From the cell containing the given text, extract its center point as [X, Y] coordinate. 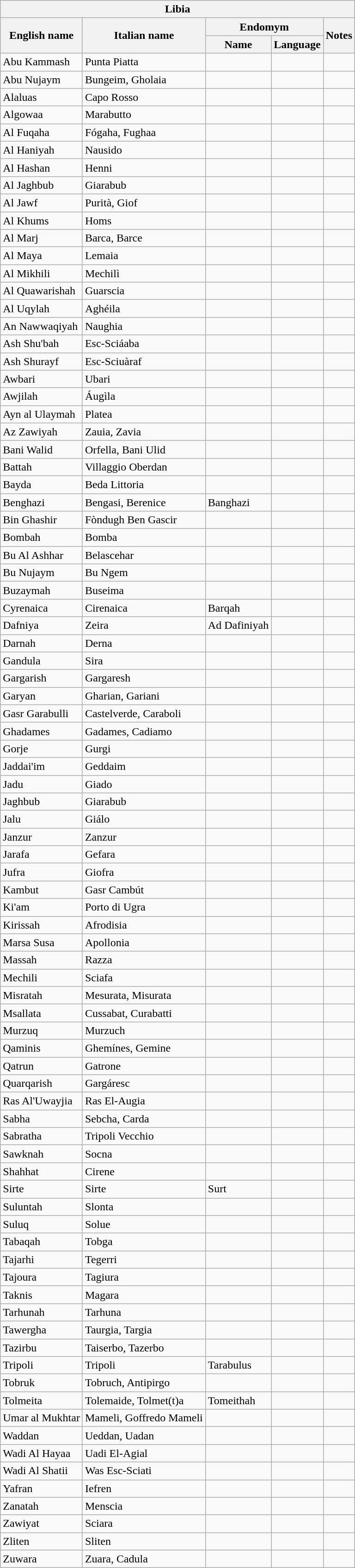
Zanatah [42, 1506]
Mameli, Goffredo Mameli [144, 1418]
Al Hashan [42, 167]
Razza [144, 960]
Esc-Sciuàraf [144, 361]
Abu Nujaym [42, 80]
Shahhat [42, 1171]
Ash Shu'bah [42, 344]
Gadames, Cadiamo [144, 731]
Barqah [238, 608]
Al Jaghbub [42, 185]
Bin Ghashir [42, 520]
Tarabulus [238, 1365]
Buzaymah [42, 590]
Cirene [144, 1171]
Was Esc-Sciati [144, 1471]
Al Quawarishah [42, 291]
Áugìla [144, 397]
Al Haniyah [42, 150]
Name [238, 44]
Gorje [42, 749]
Janzur [42, 837]
Cyrenaica [42, 608]
Ad Dafiniyah [238, 626]
Quarqarish [42, 1084]
Buseima [144, 590]
Qatrun [42, 1066]
Guarscia [144, 291]
Giofra [144, 872]
Murzuch [144, 1030]
Libia [177, 9]
Zliten [42, 1541]
Jarafa [42, 855]
Gasr Cambút [144, 890]
Sciara [144, 1524]
Sawknah [42, 1154]
Italian name [144, 36]
Aghéila [144, 309]
Gharian, Gariani [144, 696]
Sebcha, Carda [144, 1119]
Kambut [42, 890]
Benghazi [42, 502]
Solue [144, 1224]
Uadi El-Agial [144, 1453]
Al Khums [42, 221]
Orfella, Bani Ulid [144, 449]
Bengasi, Berenice [144, 502]
Villaggio Oberdan [144, 467]
Taknis [42, 1295]
Dafniya [42, 626]
Suluq [42, 1224]
Platea [144, 414]
Msallata [42, 1013]
Tajoura [42, 1277]
Apollonia [144, 942]
Punta Piatta [144, 62]
Awbari [42, 379]
Ghadames [42, 731]
Cirenaica [144, 608]
Lemaia [144, 256]
Magara [144, 1295]
Bayda [42, 484]
Giado [144, 784]
Fógaha, Fughaa [144, 132]
Waddan [42, 1436]
Marsa Susa [42, 942]
Sliten [144, 1541]
Mechilì [144, 273]
Wadi Al Hayaa [42, 1453]
Derna [144, 643]
Bombah [42, 538]
Jaddai'im [42, 766]
Qaminis [42, 1048]
Tolmeita [42, 1401]
Naughia [144, 326]
Ras El-Augia [144, 1101]
Bu Al Ashhar [42, 555]
Tarhunah [42, 1312]
Tolemaide, Tolmet(t)a [144, 1401]
Ubari [144, 379]
Bani Walid [42, 449]
Darnah [42, 643]
Abu Kammash [42, 62]
Awjilah [42, 397]
Zuara, Cadula [144, 1559]
Zeira [144, 626]
Zuwara [42, 1559]
Gefara [144, 855]
Endomym [264, 27]
Murzuq [42, 1030]
Ayn al Ulaymah [42, 414]
Al Marj [42, 238]
Gargáresc [144, 1084]
Al Jawf [42, 203]
Kirissah [42, 925]
Gurgi [144, 749]
Sabratha [42, 1136]
Mesurata, Misurata [144, 995]
Jufra [42, 872]
Mechili [42, 978]
Giálo [144, 819]
Language [297, 44]
Garyan [42, 696]
Tobga [144, 1242]
Castelverde, Caraboli [144, 713]
Menscia [144, 1506]
Tobruch, Antipirgo [144, 1383]
Zawiyat [42, 1524]
Jaghbub [42, 802]
Gasr Garabulli [42, 713]
Belascehar [144, 555]
Jalu [42, 819]
Nausido [144, 150]
Yafran [42, 1488]
Tabaqah [42, 1242]
Al Uqylah [42, 309]
Tomeithah [238, 1401]
English name [42, 36]
Banghazi [238, 502]
Massah [42, 960]
Zanzur [144, 837]
Iefren [144, 1488]
Zauia, Zavia [144, 432]
Al Fuqaha [42, 132]
Tripoli Vecchio [144, 1136]
Sira [144, 661]
Battah [42, 467]
Capo Rosso [144, 97]
Tegerri [144, 1259]
Gatrone [144, 1066]
Esc-Sciáaba [144, 344]
Afrodisia [144, 925]
Sabha [42, 1119]
Porto di Ugra [144, 907]
Wadi Al Shatii [42, 1471]
Sciafa [144, 978]
An Nawwaqiyah [42, 326]
Geddaim [144, 766]
Bu Ngem [144, 573]
Fòndugh Ben Gascir [144, 520]
Taurgia, Targia [144, 1330]
Socna [144, 1154]
Jadu [42, 784]
Barca, Barce [144, 238]
Suluntah [42, 1207]
Misratah [42, 995]
Tagiura [144, 1277]
Tazirbu [42, 1348]
Algowaa [42, 115]
Bungeim, Gholaia [144, 80]
Purità, Giof [144, 203]
Ash Shurayf [42, 361]
Bomba [144, 538]
Slonta [144, 1207]
Tarhuna [144, 1312]
Az Zawiyah [42, 432]
Ras Al'Uwayjia [42, 1101]
Ki'am [42, 907]
Henni [144, 167]
Ghemínes, Gemine [144, 1048]
Marabutto [144, 115]
Tajarhi [42, 1259]
Cussabat, Curabatti [144, 1013]
Homs [144, 221]
Surt [238, 1189]
Bu Nujaym [42, 573]
Gargarish [42, 678]
Ueddan, Uadan [144, 1436]
Gandula [42, 661]
Beda Littoria [144, 484]
Al Maya [42, 256]
Gargaresh [144, 678]
Al Mikhili [42, 273]
Tobruk [42, 1383]
Notes [339, 36]
Alaluas [42, 97]
Umar al Mukhtar [42, 1418]
Taiserbo, Tazerbo [144, 1348]
Tawergha [42, 1330]
